Locate the cell with the specified text and output its (X, Y) center coordinate. 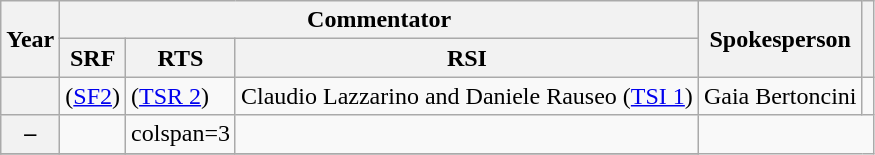
(SF2) (93, 96)
colspan=3 (181, 134)
– (30, 134)
RTS (181, 58)
(TSR 2) (181, 96)
Claudio Lazzarino and Daniele Rauseo (TSI 1) (466, 96)
RSI (466, 58)
SRF (93, 58)
Year (30, 39)
Gaia Bertoncini (780, 96)
Commentator (380, 20)
Spokesperson (780, 39)
